Search for the cell housing the specified text and yield its [x, y] center coordinate. 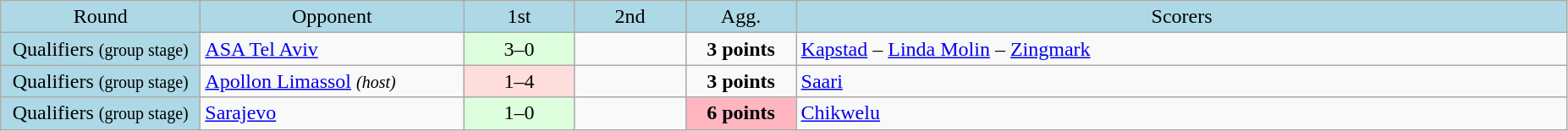
Opponent [332, 17]
Saari [1181, 81]
2nd [630, 17]
1–0 [520, 113]
6 points [741, 113]
ASA Tel Aviv [332, 49]
Round [101, 17]
1st [520, 17]
1–4 [520, 81]
3–0 [520, 49]
Scorers [1181, 17]
Chikwelu [1181, 113]
Agg. [741, 17]
Apollon Limassol (host) [332, 81]
Kapstad – Linda Molin – Zingmark [1181, 49]
Sarajevo [332, 113]
